Capture the cell that displays the provided text and extract its (x, y) central coordinate. 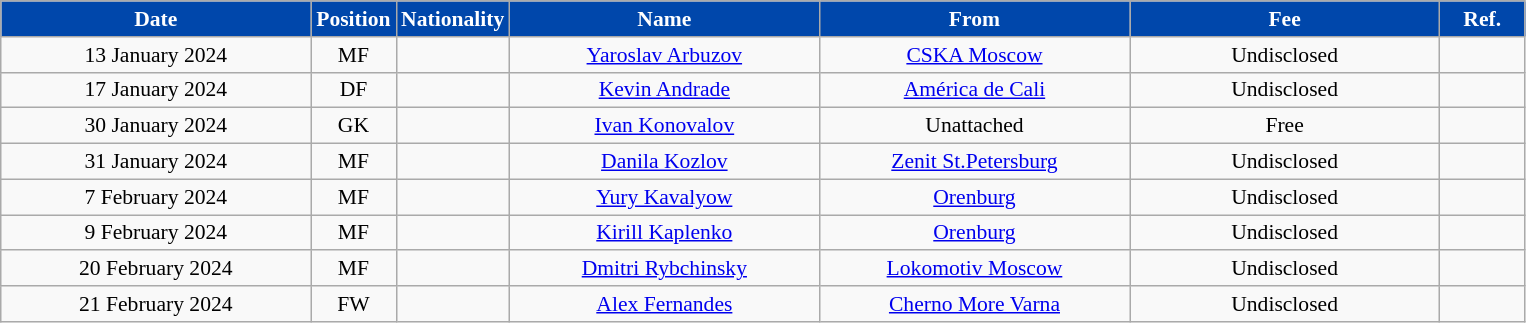
30 January 2024 (156, 126)
Cherno More Varna (974, 304)
From (974, 19)
Ivan Konovalov (664, 126)
Unattached (974, 126)
Yaroslav Arbuzov (664, 55)
DF (354, 90)
Fee (1285, 19)
13 January 2024 (156, 55)
21 February 2024 (156, 304)
América de Cali (974, 90)
Position (354, 19)
31 January 2024 (156, 162)
7 February 2024 (156, 197)
Nationality (452, 19)
9 February 2024 (156, 233)
Yury Kavalyow (664, 197)
GK (354, 126)
Ref. (1482, 19)
FW (354, 304)
Lokomotiv Moscow (974, 269)
Alex Fernandes (664, 304)
Zenit St.Petersburg (974, 162)
Kevin Andrade (664, 90)
CSKA Moscow (974, 55)
Name (664, 19)
Kirill Kaplenko (664, 233)
17 January 2024 (156, 90)
Date (156, 19)
Dmitri Rybchinsky (664, 269)
Danila Kozlov (664, 162)
Free (1285, 126)
20 February 2024 (156, 269)
